Locate the cell with the specified text and output its (x, y) center coordinate. 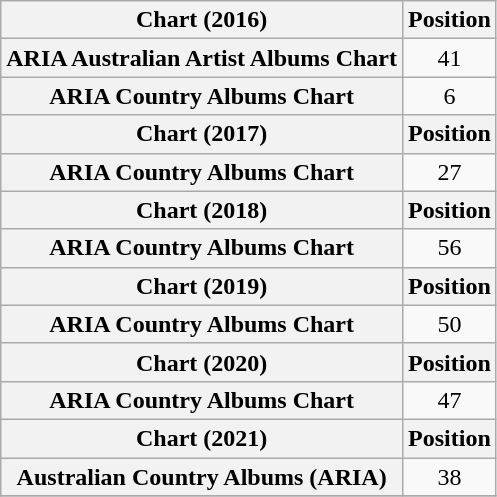
6 (450, 96)
Australian Country Albums (ARIA) (202, 477)
Chart (2017) (202, 134)
Chart (2021) (202, 438)
Chart (2020) (202, 362)
27 (450, 172)
ARIA Australian Artist Albums Chart (202, 58)
47 (450, 400)
50 (450, 324)
Chart (2018) (202, 210)
41 (450, 58)
38 (450, 477)
Chart (2016) (202, 20)
Chart (2019) (202, 286)
56 (450, 248)
